Identify which cell holds the provided text, then report its [x, y] central coordinate. 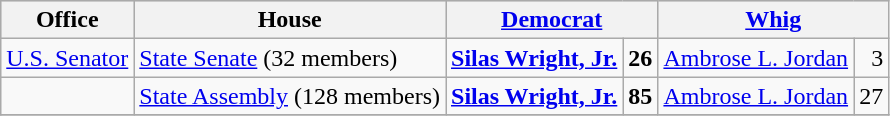
Office [68, 20]
26 [640, 58]
State Assembly (128 members) [290, 96]
Whig [774, 20]
Democrat [552, 20]
State Senate (32 members) [290, 58]
3 [872, 58]
85 [640, 96]
U.S. Senator [68, 58]
House [290, 20]
27 [872, 96]
